Return (X, Y) of the center of cell containing provided text 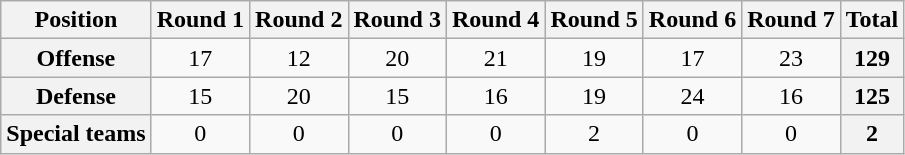
Round 4 (495, 20)
Position (76, 20)
24 (692, 96)
125 (872, 96)
Total (872, 20)
Round 5 (594, 20)
Round 1 (200, 20)
12 (299, 58)
Round 3 (397, 20)
Special teams (76, 134)
Round 7 (791, 20)
21 (495, 58)
Defense (76, 96)
Round 6 (692, 20)
Offense (76, 58)
129 (872, 58)
23 (791, 58)
Round 2 (299, 20)
